Return (X, Y) of the center of cell containing provided text 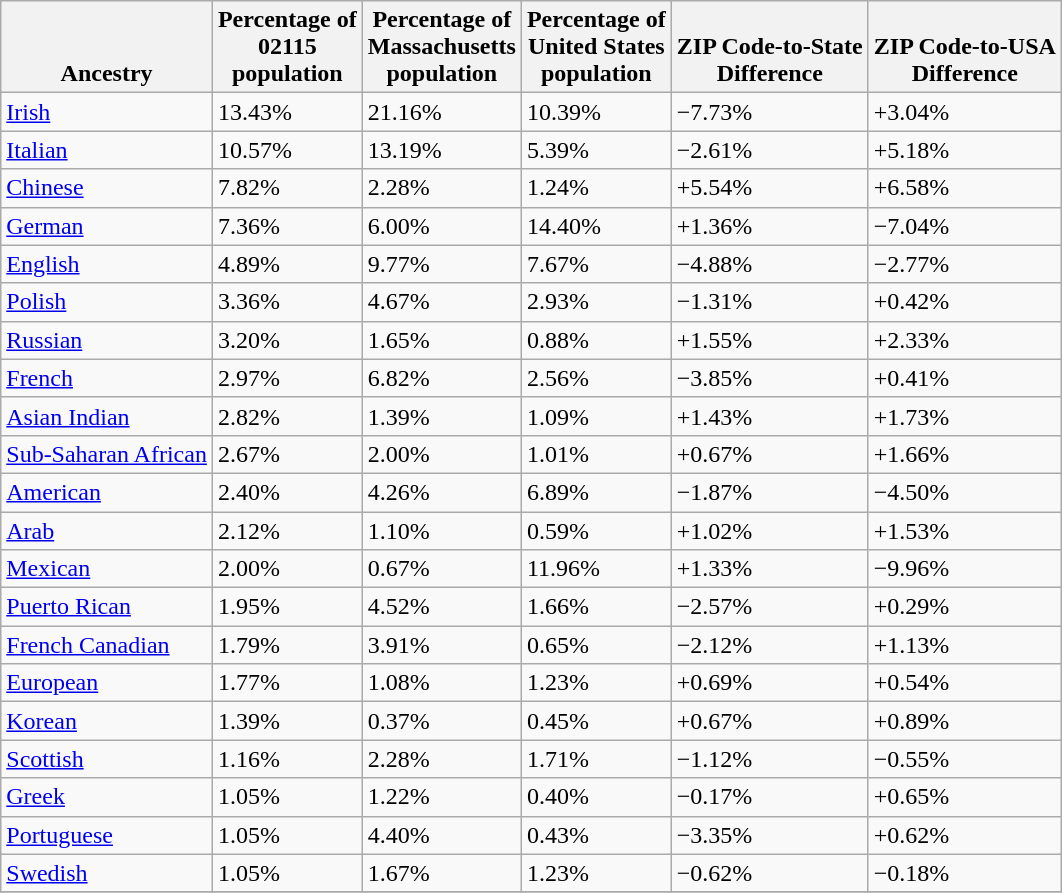
−3.85% (770, 378)
13.19% (442, 150)
Italian (107, 150)
1.10% (442, 531)
0.37% (442, 721)
1.09% (596, 416)
+2.33% (964, 340)
10.57% (287, 150)
7.36% (287, 226)
−0.17% (770, 797)
Korean (107, 721)
ZIP Code-to-USADifference (964, 47)
1.95% (287, 607)
Percentage ofMassachusettspopulation (442, 47)
1.67% (442, 873)
+0.69% (770, 683)
1.24% (596, 188)
−3.35% (770, 835)
+1.43% (770, 416)
1.71% (596, 759)
−1.87% (770, 492)
Percentage of02115population (287, 47)
Arab (107, 531)
0.45% (596, 721)
1.01% (596, 454)
1.65% (442, 340)
2.12% (287, 531)
German (107, 226)
14.40% (596, 226)
1.08% (442, 683)
Irish (107, 112)
+1.33% (770, 569)
0.40% (596, 797)
+1.66% (964, 454)
11.96% (596, 569)
−7.04% (964, 226)
1.22% (442, 797)
Asian Indian (107, 416)
−0.18% (964, 873)
0.65% (596, 645)
1.79% (287, 645)
6.00% (442, 226)
−7.73% (770, 112)
European (107, 683)
21.16% (442, 112)
0.59% (596, 531)
1.77% (287, 683)
Greek (107, 797)
ZIP Code-to-StateDifference (770, 47)
+1.55% (770, 340)
+1.36% (770, 226)
+1.73% (964, 416)
4.40% (442, 835)
6.89% (596, 492)
Puerto Rican (107, 607)
2.93% (596, 302)
−4.50% (964, 492)
2.56% (596, 378)
3.91% (442, 645)
0.43% (596, 835)
+1.13% (964, 645)
+6.58% (964, 188)
4.89% (287, 264)
9.77% (442, 264)
French (107, 378)
−0.62% (770, 873)
Russian (107, 340)
4.67% (442, 302)
+0.29% (964, 607)
4.52% (442, 607)
0.88% (596, 340)
+1.53% (964, 531)
+0.89% (964, 721)
1.66% (596, 607)
Swedish (107, 873)
−2.57% (770, 607)
2.97% (287, 378)
−1.12% (770, 759)
+0.41% (964, 378)
6.82% (442, 378)
+3.04% (964, 112)
7.67% (596, 264)
+5.54% (770, 188)
7.82% (287, 188)
2.67% (287, 454)
Polish (107, 302)
2.82% (287, 416)
−0.55% (964, 759)
4.26% (442, 492)
+0.54% (964, 683)
−2.77% (964, 264)
+1.02% (770, 531)
+0.42% (964, 302)
Ancestry (107, 47)
French Canadian (107, 645)
3.36% (287, 302)
2.40% (287, 492)
3.20% (287, 340)
−4.88% (770, 264)
Chinese (107, 188)
0.67% (442, 569)
Portuguese (107, 835)
American (107, 492)
+5.18% (964, 150)
5.39% (596, 150)
+0.65% (964, 797)
13.43% (287, 112)
Sub-Saharan African (107, 454)
−1.31% (770, 302)
−2.61% (770, 150)
Percentage ofUnited Statespopulation (596, 47)
Mexican (107, 569)
1.16% (287, 759)
English (107, 264)
−2.12% (770, 645)
Scottish (107, 759)
10.39% (596, 112)
+0.62% (964, 835)
−9.96% (964, 569)
